Capture the cell that displays the provided text and extract its (X, Y) central coordinate. 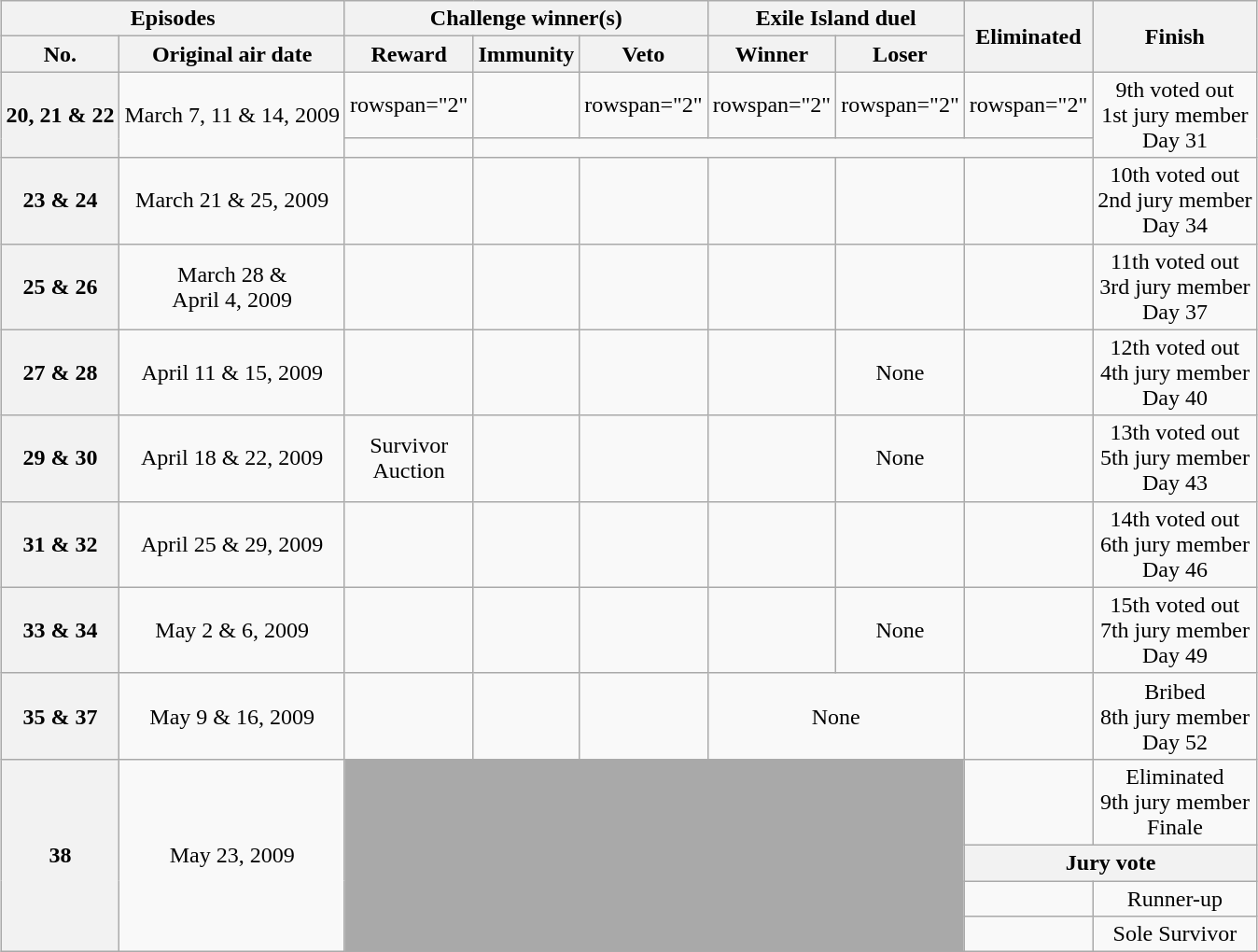
March 28 &April 4, 2009 (231, 287)
29 & 30 (60, 458)
April 11 & 15, 2009 (231, 372)
SurvivorAuction (409, 458)
Eliminated9th jury memberFinale (1175, 802)
Eliminated (1028, 36)
Winner (772, 54)
March 7, 11 & 14, 2009 (231, 115)
14th voted out6th jury memberDay 46 (1175, 544)
Jury vote (1111, 862)
25 & 26 (60, 287)
Bribed8th jury memberDay 52 (1175, 716)
12th voted out4th jury memberDay 40 (1175, 372)
March 21 & 25, 2009 (231, 201)
Runner-up (1175, 899)
15th voted out7th jury memberDay 49 (1175, 630)
Original air date (231, 54)
13th voted out5th jury memberDay 43 (1175, 458)
April 25 & 29, 2009 (231, 544)
Veto (644, 54)
20, 21 & 22 (60, 115)
Reward (409, 54)
35 & 37 (60, 716)
33 & 34 (60, 630)
11th voted out3rd jury memberDay 37 (1175, 287)
9th voted out1st jury memberDay 31 (1175, 115)
Episodes (174, 19)
April 18 & 22, 2009 (231, 458)
27 & 28 (60, 372)
Immunity (526, 54)
May 2 & 6, 2009 (231, 630)
Finish (1175, 36)
31 & 32 (60, 544)
Challenge winner(s) (526, 19)
No. (60, 54)
23 & 24 (60, 201)
Loser (901, 54)
May 9 & 16, 2009 (231, 716)
May 23, 2009 (231, 855)
Sole Survivor (1175, 934)
38 (60, 855)
Exile Island duel (836, 19)
10th voted out2nd jury memberDay 34 (1175, 201)
